Scan for the cell matching the given text and deliver its [x, y] coordinate at center. 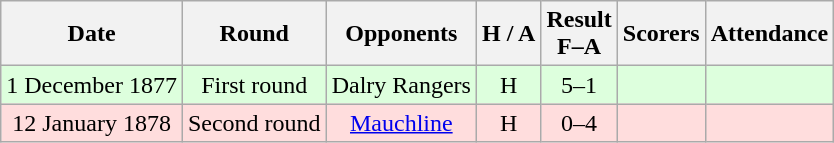
Attendance [769, 34]
Second round [254, 123]
Round [254, 34]
H / A [508, 34]
1 December 1877 [92, 85]
Dalry Rangers [401, 85]
Mauchline [401, 123]
0–4 [579, 123]
12 January 1878 [92, 123]
Scorers [661, 34]
ResultF–A [579, 34]
5–1 [579, 85]
Date [92, 34]
Opponents [401, 34]
First round [254, 85]
